Locate the cell with the specified text and output its [X, Y] center coordinate. 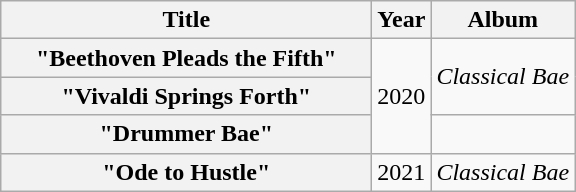
"Vivaldi Springs Forth" [186, 96]
Album [503, 20]
"Beethoven Pleads the Fifth" [186, 58]
Title [186, 20]
Year [402, 20]
"Drummer Bae" [186, 134]
2020 [402, 96]
2021 [402, 172]
"Ode to Hustle" [186, 172]
